Scan for the cell matching the given text and deliver its (x, y) coordinate at center. 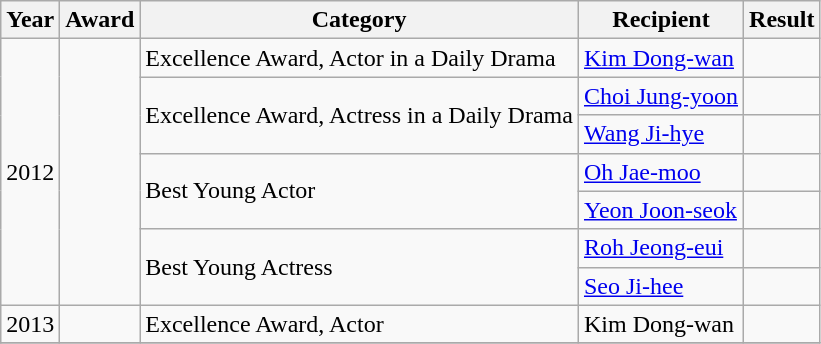
Roh Jeong-eui (660, 248)
Choi Jung-yoon (660, 96)
Excellence Award, Actress in a Daily Drama (360, 115)
2013 (30, 324)
Excellence Award, Actor in a Daily Drama (360, 58)
Best Young Actor (360, 191)
Best Young Actress (360, 267)
Category (360, 20)
Recipient (660, 20)
Oh Jae-moo (660, 172)
2012 (30, 172)
Year (30, 20)
Result (782, 20)
Award (100, 20)
Yeon Joon-seok (660, 210)
Seo Ji-hee (660, 286)
Excellence Award, Actor (360, 324)
Wang Ji-hye (660, 134)
